Determine the (x, y) coordinate at the center of the cell enclosing the given text.  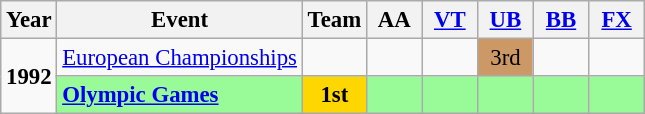
Year (29, 20)
1st (334, 95)
European Championships (180, 58)
Event (180, 20)
UB (506, 20)
1992 (29, 76)
Olympic Games (180, 95)
AA (394, 20)
VT (450, 20)
3rd (506, 58)
Team (334, 20)
FX (617, 20)
BB (561, 20)
